Return [X, Y] of the center of cell containing provided text 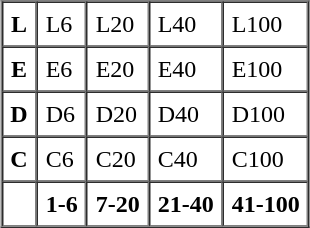
E [18, 68]
D100 [266, 114]
L40 [186, 24]
E20 [118, 68]
C100 [266, 158]
L6 [62, 24]
D6 [62, 114]
L100 [266, 24]
E40 [186, 68]
L [18, 24]
D20 [118, 114]
41-100 [266, 204]
D40 [186, 114]
7-20 [118, 204]
21-40 [186, 204]
C20 [118, 158]
1-6 [62, 204]
C6 [62, 158]
C [18, 158]
C40 [186, 158]
E6 [62, 68]
E100 [266, 68]
D [18, 114]
L20 [118, 24]
